For the text-containing cell, return its midpoint in (x, y) coordinate format. 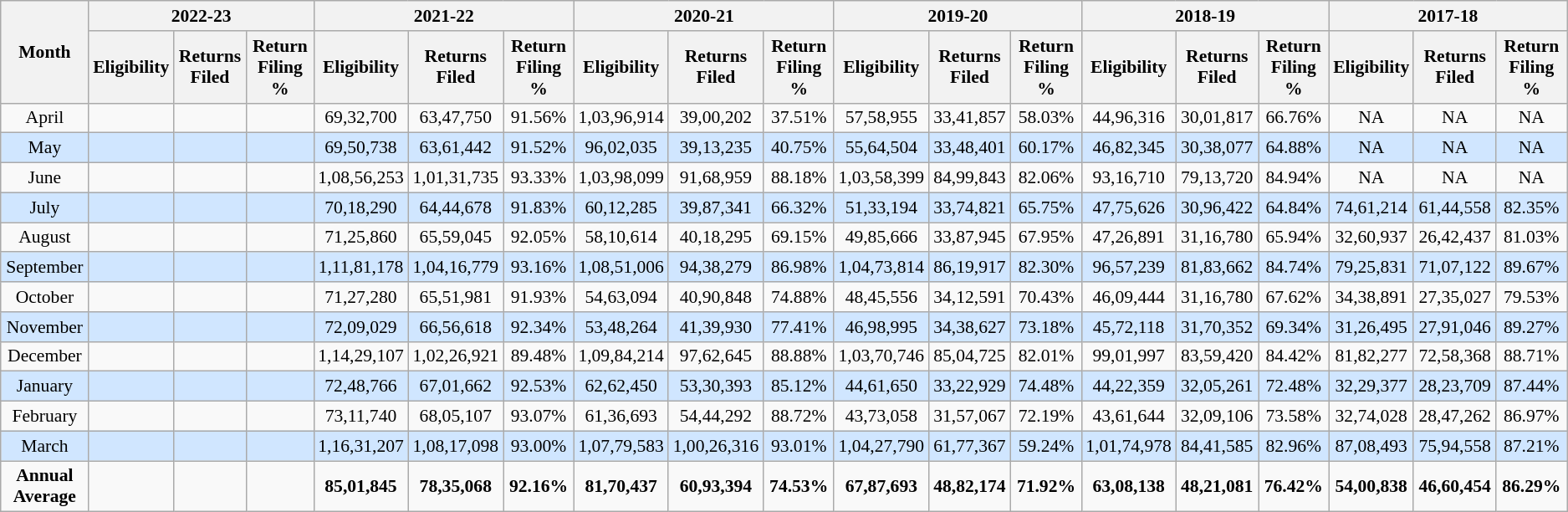
31,57,067 (970, 417)
63,08,138 (1129, 487)
December (45, 356)
1,00,26,316 (716, 446)
87.21% (1532, 446)
1,08,17,098 (456, 446)
33,41,857 (970, 118)
88.71% (1532, 356)
81,82,277 (1371, 356)
46,82,345 (1129, 148)
71,25,860 (361, 238)
81,83,662 (1218, 268)
37.51% (799, 118)
1,04,27,790 (881, 446)
60.17% (1047, 148)
28,23,709 (1455, 387)
63,47,750 (456, 118)
72.19% (1047, 417)
28,47,262 (1455, 417)
85.12% (799, 387)
30,01,817 (1218, 118)
74.88% (799, 297)
32,74,028 (1371, 417)
89.27% (1532, 327)
34,38,627 (970, 327)
91.56% (539, 118)
40,18,295 (716, 238)
82.30% (1047, 268)
67.62% (1293, 297)
46,98,995 (881, 327)
85,01,845 (361, 487)
86,19,917 (970, 268)
83,59,420 (1218, 356)
88.88% (799, 356)
91.93% (539, 297)
70.43% (1047, 297)
46,60,454 (1455, 487)
31,70,352 (1218, 327)
April (45, 118)
91,68,959 (716, 178)
66.76% (1293, 118)
89.67% (1532, 268)
69.15% (799, 238)
49,85,666 (881, 238)
2020-21 (704, 16)
32,29,377 (1371, 387)
81.03% (1532, 238)
44,61,650 (881, 387)
February (45, 417)
96,57,239 (1129, 268)
84.94% (1293, 178)
26,42,437 (1455, 238)
58,10,614 (621, 238)
71.92% (1047, 487)
47,75,626 (1129, 207)
1,11,81,178 (361, 268)
30,38,077 (1218, 148)
87,08,493 (1371, 446)
32,05,261 (1218, 387)
39,00,202 (716, 118)
1,03,96,914 (621, 118)
30,96,422 (1218, 207)
67,01,662 (456, 387)
57,58,955 (881, 118)
1,08,56,253 (361, 178)
54,00,838 (1371, 487)
82.01% (1047, 356)
86.98% (799, 268)
2021-22 (443, 16)
76.42% (1293, 487)
46,09,444 (1129, 297)
44,22,359 (1129, 387)
64.84% (1293, 207)
1,02,26,921 (456, 356)
69,32,700 (361, 118)
92.53% (539, 387)
85,04,725 (970, 356)
Month (45, 52)
93.07% (539, 417)
87.44% (1532, 387)
48,45,556 (881, 297)
86.29% (1532, 487)
86.97% (1532, 417)
72,09,029 (361, 327)
1,03,98,099 (621, 178)
34,12,591 (970, 297)
81,70,437 (621, 487)
84,99,843 (970, 178)
93.16% (539, 268)
44,96,316 (1129, 118)
88.18% (799, 178)
47,26,891 (1129, 238)
65.94% (1293, 238)
Annual Average (45, 487)
1,01,31,735 (456, 178)
1,04,73,814 (881, 268)
93,16,710 (1129, 178)
64.88% (1293, 148)
43,61,644 (1129, 417)
75,94,558 (1455, 446)
59.24% (1047, 446)
53,30,393 (716, 387)
39,13,235 (716, 148)
66.32% (799, 207)
82.35% (1532, 207)
67.95% (1047, 238)
61,44,558 (1455, 207)
2017-18 (1448, 16)
40.75% (799, 148)
72,58,368 (1455, 356)
1,03,70,746 (881, 356)
65,59,045 (456, 238)
84.74% (1293, 268)
43,73,058 (881, 417)
88.72% (799, 417)
60,93,394 (716, 487)
64,44,678 (456, 207)
1,07,79,583 (621, 446)
1,14,29,107 (361, 356)
January (45, 387)
97,62,645 (716, 356)
2022-23 (201, 16)
70,18,290 (361, 207)
93.01% (799, 446)
39,87,341 (716, 207)
77.41% (799, 327)
82.96% (1293, 446)
73.18% (1047, 327)
October (45, 297)
32,09,106 (1218, 417)
78,35,068 (456, 487)
September (45, 268)
67,87,693 (881, 487)
93.33% (539, 178)
91.83% (539, 207)
63,61,442 (456, 148)
96,02,035 (621, 148)
69,50,738 (361, 148)
55,64,504 (881, 148)
61,77,367 (970, 446)
69.34% (1293, 327)
November (45, 327)
40,90,848 (716, 297)
July (45, 207)
1,09,84,214 (621, 356)
41,39,930 (716, 327)
54,63,094 (621, 297)
March (45, 446)
27,91,046 (1455, 327)
89.48% (539, 356)
27,35,027 (1455, 297)
33,48,401 (970, 148)
32,60,937 (1371, 238)
84.42% (1293, 356)
62,62,450 (621, 387)
1,03,58,399 (881, 178)
74.48% (1047, 387)
June (45, 178)
34,38,891 (1371, 297)
1,08,51,006 (621, 268)
2018-19 (1205, 16)
48,21,081 (1218, 487)
94,38,279 (716, 268)
82.06% (1047, 178)
99,01,997 (1129, 356)
66,56,618 (456, 327)
61,36,693 (621, 417)
1,01,74,978 (1129, 446)
33,74,821 (970, 207)
92.05% (539, 238)
79,25,831 (1371, 268)
71,27,280 (361, 297)
58.03% (1047, 118)
48,82,174 (970, 487)
93.00% (539, 446)
54,44,292 (716, 417)
31,26,495 (1371, 327)
72,48,766 (361, 387)
51,33,194 (881, 207)
73,11,740 (361, 417)
53,48,264 (621, 327)
92.16% (539, 487)
73.58% (1293, 417)
45,72,118 (1129, 327)
84,41,585 (1218, 446)
71,07,122 (1455, 268)
68,05,107 (456, 417)
1,16,31,207 (361, 446)
92.34% (539, 327)
65,51,981 (456, 297)
72.48% (1293, 387)
33,87,945 (970, 238)
August (45, 238)
65.75% (1047, 207)
74.53% (799, 487)
79.53% (1532, 297)
1,04,16,779 (456, 268)
2019-20 (958, 16)
74,61,214 (1371, 207)
79,13,720 (1218, 178)
91.52% (539, 148)
60,12,285 (621, 207)
33,22,929 (970, 387)
May (45, 148)
